Determine the (X, Y) coordinate at the center of the cell enclosing the given text.  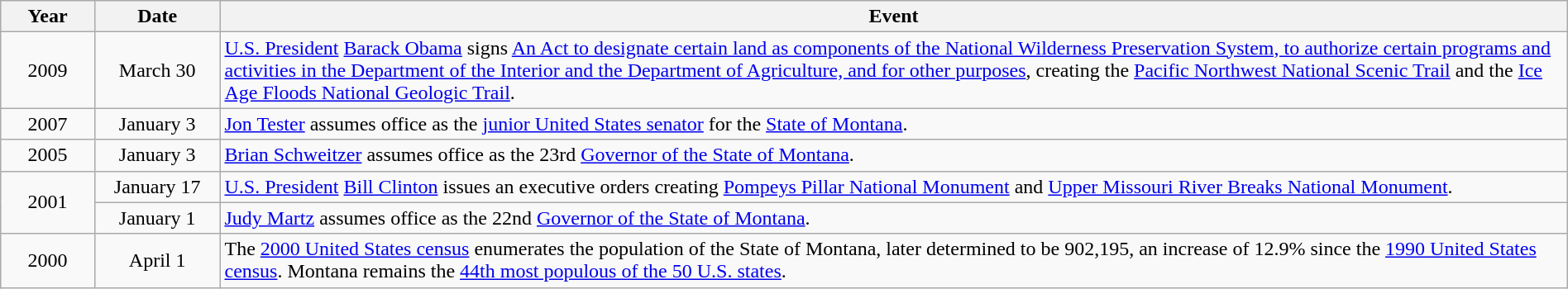
January 17 (157, 187)
March 30 (157, 70)
April 1 (157, 261)
2005 (48, 155)
U.S. President Bill Clinton issues an executive orders creating Pompeys Pillar National Monument and Upper Missouri River Breaks National Monument. (893, 187)
Brian Schweitzer assumes office as the 23rd Governor of the State of Montana. (893, 155)
2001 (48, 202)
Year (48, 17)
2009 (48, 70)
Jon Tester assumes office as the junior United States senator for the State of Montana. (893, 124)
Date (157, 17)
Judy Martz assumes office as the 22nd Governor of the State of Montana. (893, 218)
January 1 (157, 218)
2000 (48, 261)
Event (893, 17)
2007 (48, 124)
